Return [X, Y] of the center of cell containing provided text 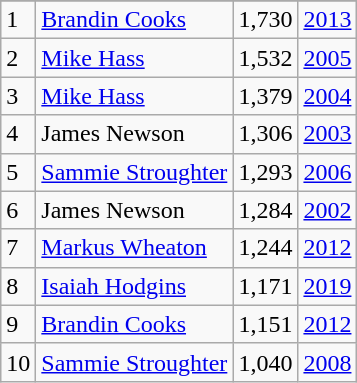
4 [18, 134]
5 [18, 172]
6 [18, 210]
9 [18, 324]
2004 [328, 96]
1,040 [266, 362]
1,284 [266, 210]
3 [18, 96]
2008 [328, 362]
1,730 [266, 20]
2002 [328, 210]
1,532 [266, 58]
1,171 [266, 286]
1 [18, 20]
2006 [328, 172]
2005 [328, 58]
7 [18, 248]
Isaiah Hodgins [134, 286]
1,244 [266, 248]
2013 [328, 20]
1,306 [266, 134]
2003 [328, 134]
1,293 [266, 172]
8 [18, 286]
Markus Wheaton [134, 248]
1,151 [266, 324]
2 [18, 58]
2019 [328, 286]
1,379 [266, 96]
10 [18, 362]
